For the text-containing cell, return its midpoint in (X, Y) coordinate format. 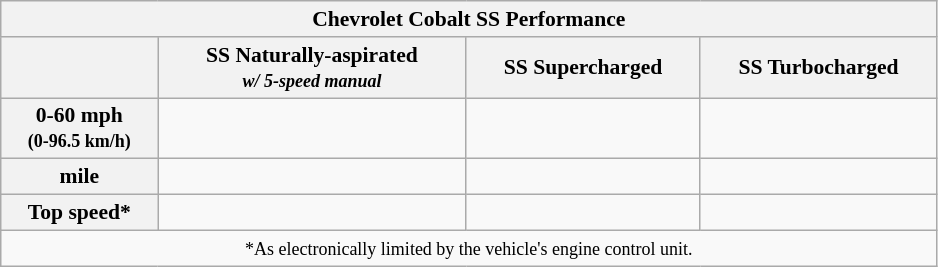
SS Naturally-aspiratedw/ 5-speed manual (312, 68)
Top speed* (80, 213)
Chevrolet Cobalt SS Performance (469, 19)
0-60 mph(0-96.5 km/h) (80, 128)
SS Turbocharged (818, 68)
*As electronically limited by the vehicle's engine control unit. (469, 248)
mile (80, 177)
SS Supercharged (583, 68)
